Locate the cell with the specified text and output its (x, y) center coordinate. 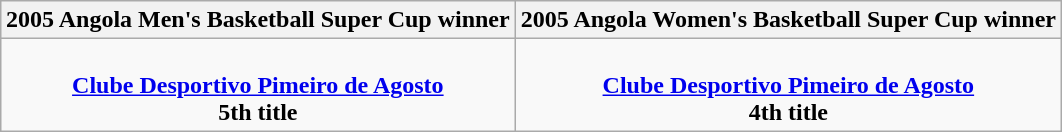
2005 Angola Men's Basketball Super Cup winner (258, 20)
Clube Desportivo Pimeiro de Agosto5th title (258, 85)
2005 Angola Women's Basketball Super Cup winner (788, 20)
Clube Desportivo Pimeiro de Agosto4th title (788, 85)
